Extract the (x, y) coordinate from the center of the cell holding the provided text.  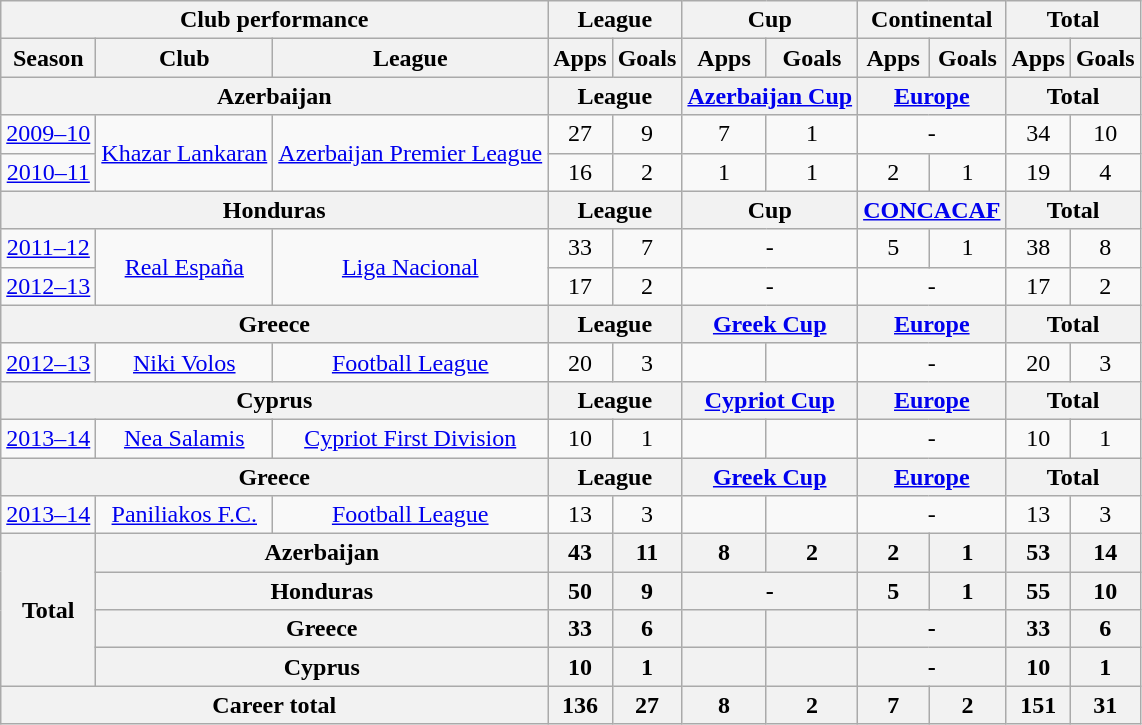
Paniliakos F.C. (184, 515)
136 (580, 705)
Real España (184, 267)
Cypriot Cup (770, 400)
2010–11 (48, 172)
151 (1038, 705)
53 (1038, 553)
Liga Nacional (410, 267)
19 (1038, 172)
38 (1038, 248)
Nea Salamis (184, 438)
Career total (274, 705)
Azerbaijan Cup (770, 96)
Cypriot First Division (410, 438)
11 (647, 553)
34 (1038, 134)
Niki Volos (184, 362)
Season (48, 58)
Continental (932, 20)
50 (580, 591)
2009–10 (48, 134)
4 (1105, 172)
2011–12 (48, 248)
55 (1038, 591)
Club (184, 58)
31 (1105, 705)
Club performance (274, 20)
16 (580, 172)
14 (1105, 553)
Khazar Lankaran (184, 153)
Azerbaijan Premier League (410, 153)
CONCACAF (932, 210)
43 (580, 553)
